Detect which cell encompasses the target text, then output its (x, y) center coordinate. 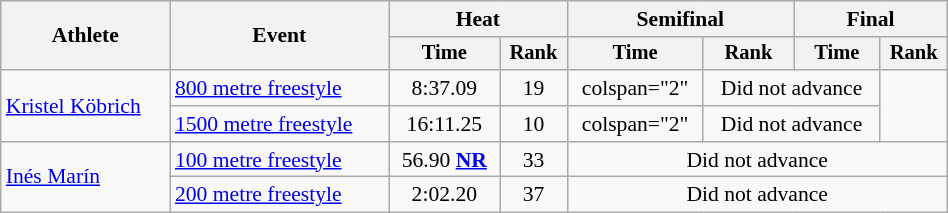
Kristel Köbrich (86, 106)
Athlete (86, 36)
Inés Marín (86, 178)
800 metre freestyle (280, 88)
19 (534, 88)
16:11.25 (444, 124)
Semifinal (680, 19)
Event (280, 36)
33 (534, 160)
2:02.20 (444, 195)
10 (534, 124)
Heat (478, 19)
56.90 NR (444, 160)
1500 metre freestyle (280, 124)
Final (871, 19)
200 metre freestyle (280, 195)
100 metre freestyle (280, 160)
8:37.09 (444, 88)
37 (534, 195)
